Search for the cell housing the specified text and yield its [X, Y] center coordinate. 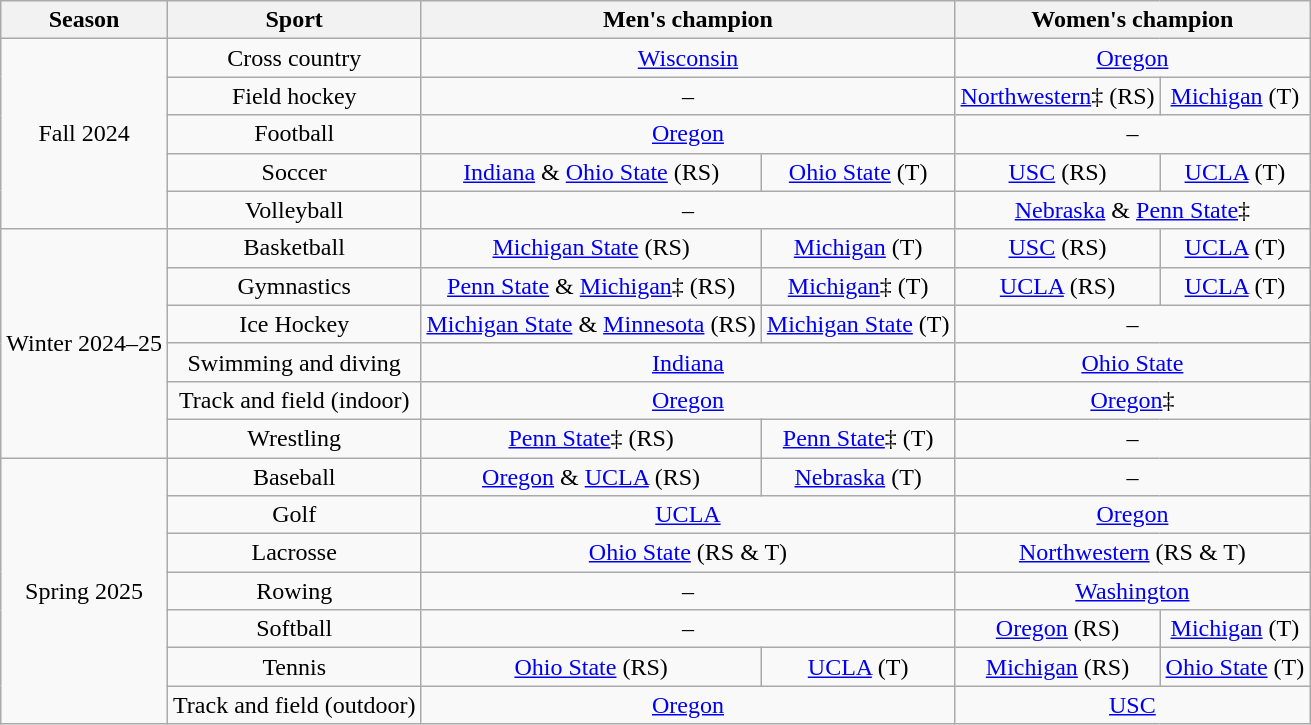
Ohio State (RS & T) [688, 553]
Michigan State (RS) [591, 248]
Track and field (indoor) [294, 400]
Indiana [688, 362]
Football [294, 134]
Northwestern‡ (RS) [1058, 96]
Ohio State (RS) [591, 667]
USC [1132, 705]
Women's champion [1132, 20]
Ice Hockey [294, 324]
Lacrosse [294, 553]
Swimming and diving [294, 362]
Penn State & Michigan‡ (RS) [591, 286]
Nebraska & Penn State‡ [1132, 210]
Gymnastics [294, 286]
Sport [294, 20]
Baseball [294, 477]
Spring 2025 [84, 591]
Oregon‡ [1132, 400]
Michigan State (T) [858, 324]
Oregon & UCLA (RS) [591, 477]
Washington [1132, 591]
Fall 2024 [84, 134]
Oregon (RS) [1058, 629]
Michigan State & Minnesota (RS) [591, 324]
Nebraska (T) [858, 477]
Track and field (outdoor) [294, 705]
UCLA [688, 515]
Wrestling [294, 438]
Field hockey [294, 96]
Wisconsin [688, 58]
Volleyball [294, 210]
Ohio State [1132, 362]
Softball [294, 629]
Cross country [294, 58]
Penn State‡ (T) [858, 438]
Season [84, 20]
Basketball [294, 248]
Michigan (RS) [1058, 667]
UCLA (RS) [1058, 286]
Tennis [294, 667]
Rowing [294, 591]
Winter 2024–25 [84, 343]
Penn State‡ (RS) [591, 438]
Northwestern (RS & T) [1132, 553]
Soccer [294, 172]
Men's champion [688, 20]
Indiana & Ohio State (RS) [591, 172]
Golf [294, 515]
Michigan‡ (T) [858, 286]
